Find where the given text appears and provide that cell's center as (x, y) coordinate. 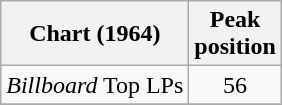
Chart (1964) (95, 34)
Peakposition (235, 34)
56 (235, 85)
Billboard Top LPs (95, 85)
